From the cell containing the given text, extract its center point as (x, y) coordinate. 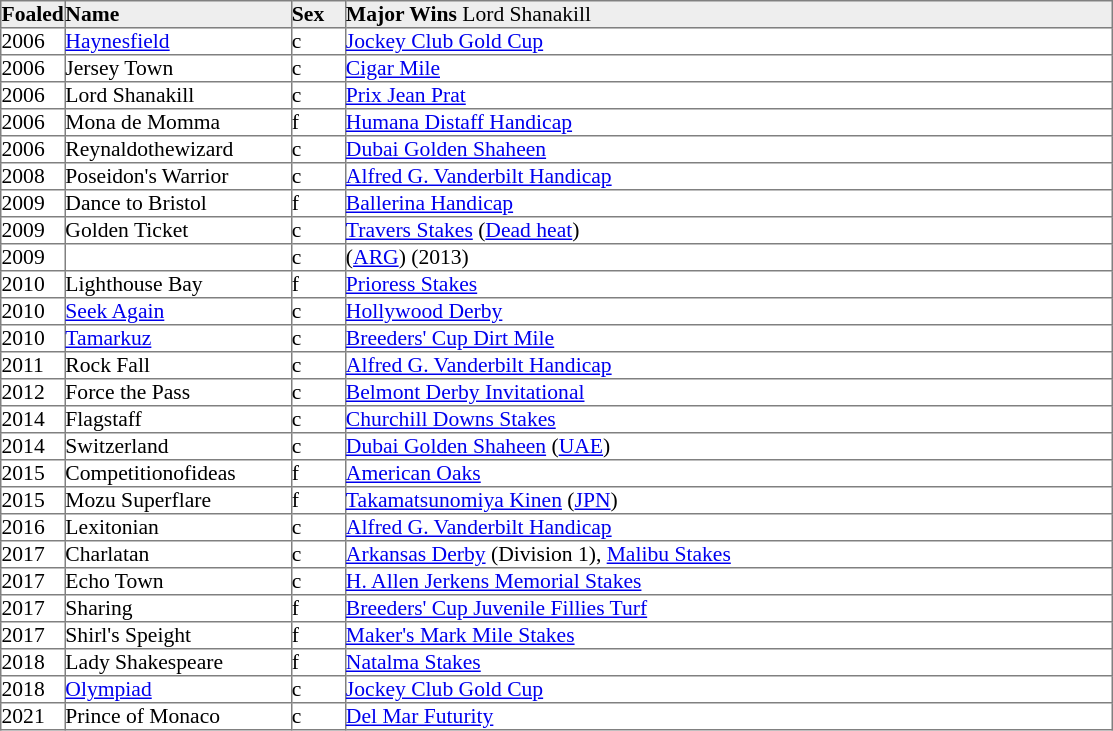
Takamatsunomiya Kinen (JPN) (728, 500)
Prioress Stakes (728, 284)
American Oaks (728, 474)
Cigar Mile (728, 68)
Jersey Town (178, 68)
Olympiad (178, 690)
Prince of Monaco (178, 716)
Golden Ticket (178, 230)
Lighthouse Bay (178, 284)
Flagstaff (178, 420)
Maker's Mark Mile Stakes (728, 636)
2008 (33, 176)
2021 (33, 716)
Competitionofideas (178, 474)
Dubai Golden Shaheen (UAE) (728, 446)
Rock Fall (178, 366)
(ARG) (2013) (728, 258)
Haynesfield (178, 42)
Dance to Bristol (178, 204)
Hollywood Derby (728, 312)
2011 (33, 366)
2016 (33, 528)
Major Wins Lord Shanakill (728, 14)
Mona de Momma (178, 122)
Sex (318, 14)
Switzerland (178, 446)
Seek Again (178, 312)
Prix Jean Prat (728, 96)
Humana Distaff Handicap (728, 122)
2012 (33, 392)
Travers Stakes (Dead heat) (728, 230)
Name (178, 14)
Breeders' Cup Juvenile Fillies Turf (728, 608)
Dubai Golden Shaheen (728, 150)
Shirl's Speight (178, 636)
Del Mar Futurity (728, 716)
Foaled (33, 14)
Reynaldothewizard (178, 150)
Force the Pass (178, 392)
Breeders' Cup Dirt Mile (728, 338)
Tamarkuz (178, 338)
Sharing (178, 608)
Belmont Derby Invitational (728, 392)
Natalma Stakes (728, 662)
H. Allen Jerkens Memorial Stakes (728, 582)
Lady Shakespeare (178, 662)
Churchill Downs Stakes (728, 420)
Charlatan (178, 554)
Ballerina Handicap (728, 204)
Poseidon's Warrior (178, 176)
Lord Shanakill (178, 96)
Echo Town (178, 582)
Mozu Superflare (178, 500)
Arkansas Derby (Division 1), Malibu Stakes (728, 554)
Lexitonian (178, 528)
